Output the (x, y) coordinate of the center of the cell containing the given text.  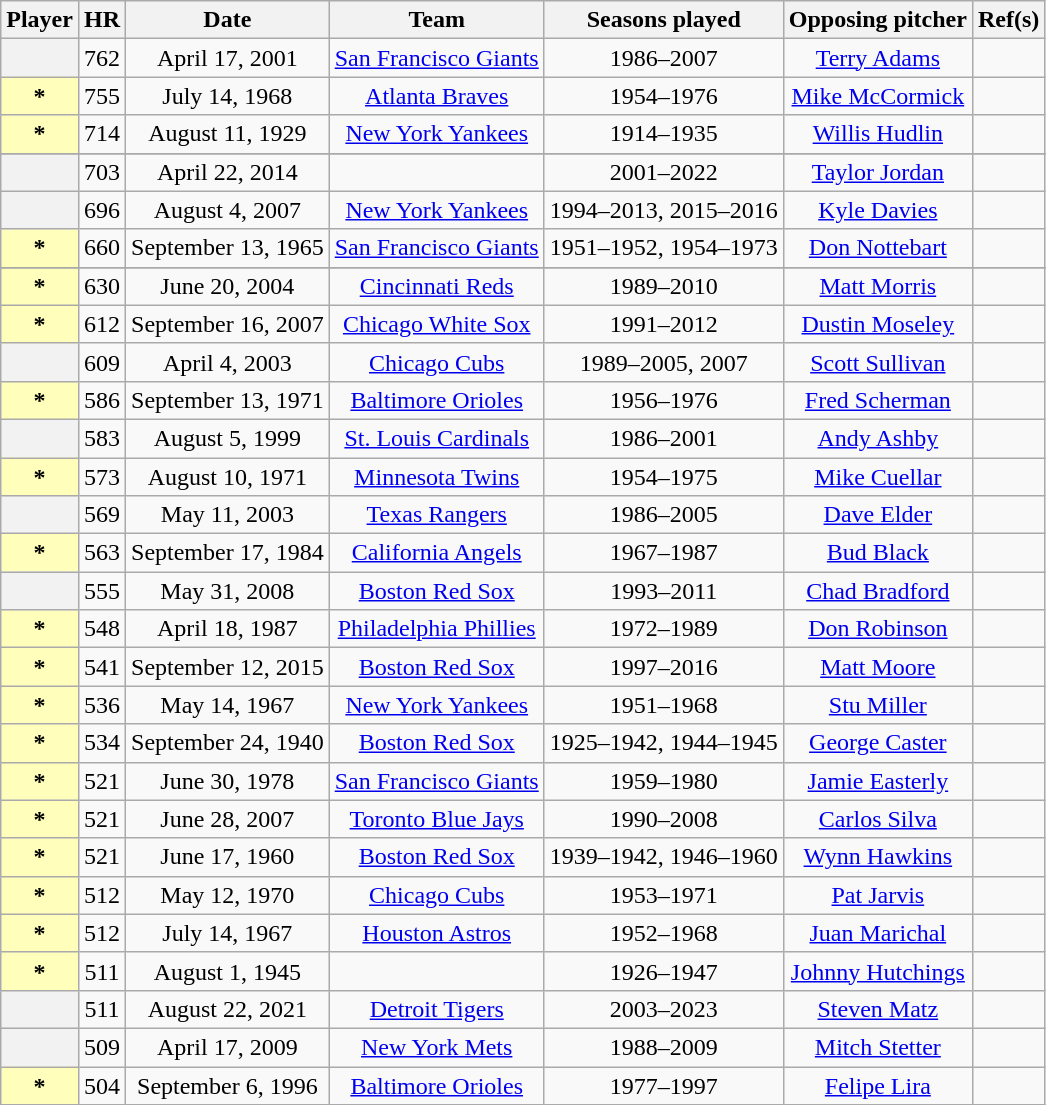
September 16, 2007 (228, 324)
536 (102, 705)
Kyle Davies (878, 210)
1986–2007 (664, 58)
Don Robinson (878, 629)
Terry Adams (878, 58)
California Angels (436, 553)
Pat Jarvis (878, 895)
St. Louis Cardinals (436, 438)
Date (228, 20)
555 (102, 591)
Ref(s) (1008, 20)
714 (102, 134)
1967–1987 (664, 553)
April 18, 1987 (228, 629)
703 (102, 172)
Mitch Stetter (878, 1047)
May 14, 1967 (228, 705)
Johnny Hutchings (878, 971)
Dave Elder (878, 515)
April 17, 2009 (228, 1047)
Matt Moore (878, 667)
Chicago White Sox (436, 324)
Atlanta Braves (436, 96)
Taylor Jordan (878, 172)
534 (102, 743)
Matt Morris (878, 286)
June 17, 1960 (228, 857)
Minnesota Twins (436, 477)
Felipe Lira (878, 1085)
1952–1968 (664, 933)
Don Nottebart (878, 248)
August 10, 1971 (228, 477)
June 28, 2007 (228, 819)
1977–1997 (664, 1085)
541 (102, 667)
1954–1976 (664, 96)
548 (102, 629)
1994–2013, 2015–2016 (664, 210)
1926–1947 (664, 971)
Stu Miller (878, 705)
1986–2001 (664, 438)
Bud Black (878, 553)
563 (102, 553)
June 30, 1978 (228, 781)
Jamie Easterly (878, 781)
May 31, 2008 (228, 591)
630 (102, 286)
509 (102, 1047)
September 13, 1965 (228, 248)
1989–2010 (664, 286)
1951–1952, 1954–1973 (664, 248)
Opposing pitcher (878, 20)
504 (102, 1085)
755 (102, 96)
696 (102, 210)
Cincinnati Reds (436, 286)
1989–2005, 2007 (664, 362)
New York Mets (436, 1047)
May 11, 2003 (228, 515)
May 12, 1970 (228, 895)
Steven Matz (878, 1009)
1997–2016 (664, 667)
September 13, 1971 (228, 400)
Juan Marichal (878, 933)
April 22, 2014 (228, 172)
September 6, 1996 (228, 1085)
660 (102, 248)
Andy Ashby (878, 438)
Philadelphia Phillies (436, 629)
Texas Rangers (436, 515)
June 20, 2004 (228, 286)
1953–1971 (664, 895)
Toronto Blue Jays (436, 819)
573 (102, 477)
September 24, 1940 (228, 743)
583 (102, 438)
1988–2009 (664, 1047)
Scott Sullivan (878, 362)
August 22, 2021 (228, 1009)
1959–1980 (664, 781)
September 17, 1984 (228, 553)
Detroit Tigers (436, 1009)
762 (102, 58)
1939–1942, 1946–1960 (664, 857)
1990–2008 (664, 819)
July 14, 1967 (228, 933)
Mike McCormick (878, 96)
August 5, 1999 (228, 438)
Dustin Moseley (878, 324)
1954–1975 (664, 477)
2001–2022 (664, 172)
1991–2012 (664, 324)
1972–1989 (664, 629)
Carlos Silva (878, 819)
1925–1942, 1944–1945 (664, 743)
1956–1976 (664, 400)
April 17, 2001 (228, 58)
Houston Astros (436, 933)
609 (102, 362)
Willis Hudlin (878, 134)
Seasons played (664, 20)
George Caster (878, 743)
Fred Scherman (878, 400)
1951–1968 (664, 705)
Mike Cuellar (878, 477)
August 1, 1945 (228, 971)
569 (102, 515)
August 11, 1929 (228, 134)
July 14, 1968 (228, 96)
August 4, 2007 (228, 210)
Team (436, 20)
April 4, 2003 (228, 362)
1993–2011 (664, 591)
Player (40, 20)
2003–2023 (664, 1009)
HR (102, 20)
1986–2005 (664, 515)
586 (102, 400)
September 12, 2015 (228, 667)
612 (102, 324)
1914–1935 (664, 134)
Wynn Hawkins (878, 857)
Chad Bradford (878, 591)
